Provide the [x, y] coordinate of the cell's center where the given text is located.  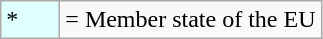
= Member state of the EU [190, 20]
* [30, 20]
